From the cell containing the given text, extract its center point as (X, Y) coordinate. 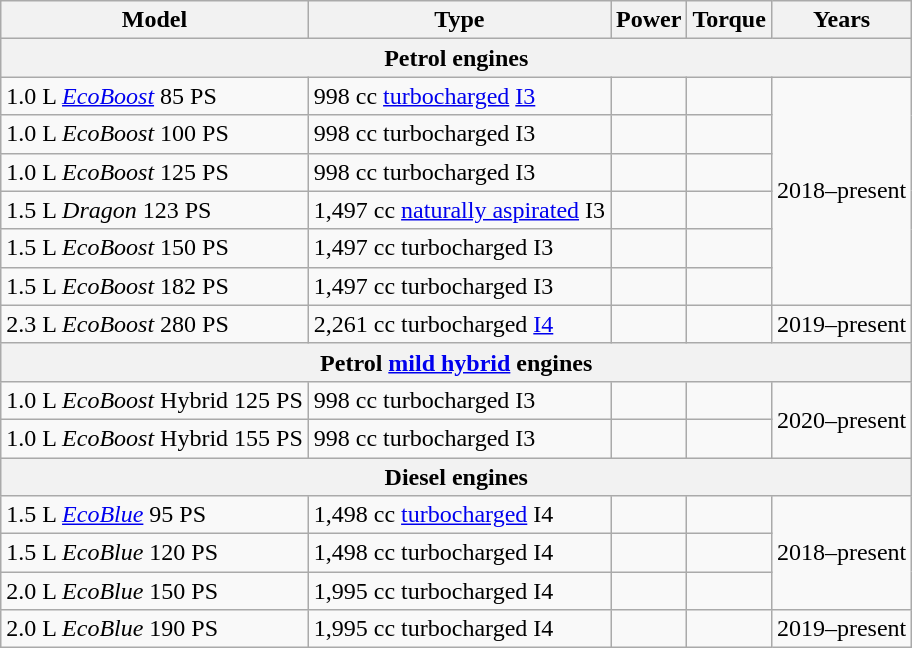
Diesel engines (456, 477)
1.5 L EcoBoost 150 PS (155, 248)
1.5 L EcoBlue 95 PS (155, 515)
Model (155, 20)
2.0 L EcoBlue 190 PS (155, 629)
1.5 L EcoBlue 120 PS (155, 553)
1.0 L EcoBoost Hybrid 125 PS (155, 400)
Power (649, 20)
1.0 L EcoBoost 85 PS (155, 96)
1.0 L EcoBoost Hybrid 155 PS (155, 438)
1.0 L EcoBoost 125 PS (155, 172)
Petrol mild hybrid engines (456, 362)
2,261 cc turbocharged I4 (459, 324)
Years (841, 20)
1.5 L Dragon 123 PS (155, 210)
Type (459, 20)
1.5 L EcoBoost 182 PS (155, 286)
Torque (729, 20)
2.3 L EcoBoost 280 PS (155, 324)
2020–present (841, 419)
1.0 L EcoBoost 100 PS (155, 134)
2.0 L EcoBlue 150 PS (155, 591)
1,497 cc naturally aspirated I3 (459, 210)
Petrol engines (456, 58)
